Search for the cell housing the specified text and yield its [x, y] center coordinate. 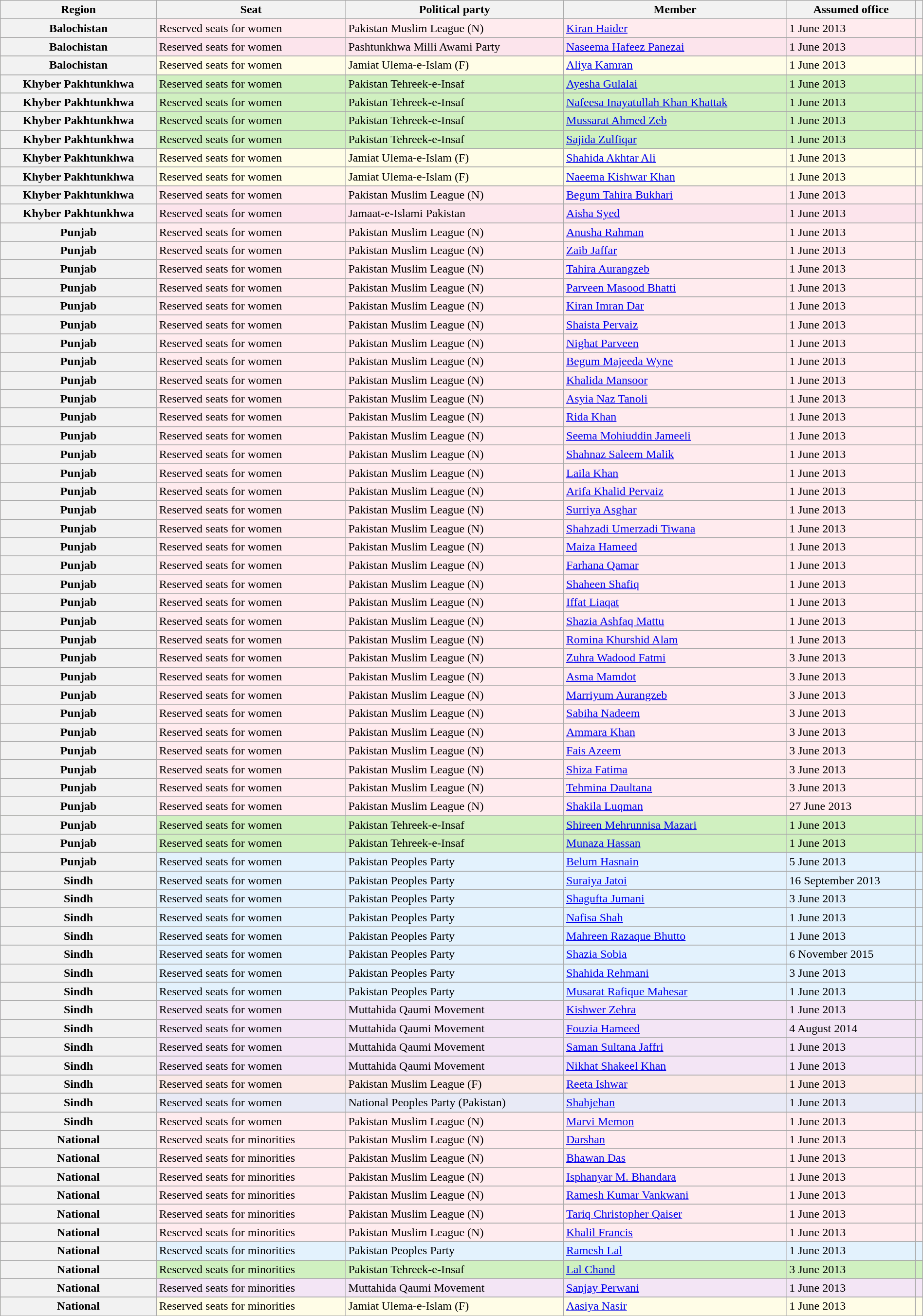
Political party [455, 10]
Rida Khan [675, 417]
Shireen Mehrunnisa Mazari [675, 825]
Seema Mohiuddin Jameeli [675, 436]
Shahida Rehmani [675, 973]
Marriyum Aurangzeb [675, 695]
Munaza Hassan [675, 843]
Shaheen Shafiq [675, 584]
Naseema Hafeez Panezai [675, 47]
Lal Chand [675, 1269]
Sanjay Perwani [675, 1288]
Iffat Liaqat [675, 603]
Kiran Imran Dar [675, 306]
Mahreen Razaque Bhutto [675, 936]
Shahzadi Umerzadi Tiwana [675, 528]
Marvi Memon [675, 1121]
Surriya Asghar [675, 510]
Shakila Luqman [675, 806]
Begum Tahira Bukhari [675, 195]
Aisha Syed [675, 213]
Tehmina Daultana [675, 787]
4 August 2014 [851, 1028]
Suraiya Jatoi [675, 880]
Ramesh Kumar Vankwani [675, 1195]
Naeema Kishwar Khan [675, 176]
Reeta Ishwar [675, 1084]
Nafisa Shah [675, 917]
Shaista Pervaiz [675, 325]
Saman Sultana Jaffri [675, 1047]
Romina Khurshid Alam [675, 640]
Ayesha Gulalai [675, 84]
Begum Majeeda Wyne [675, 362]
Shahnaz Saleem Malik [675, 454]
Nafeesa Inayatullah Khan Khattak [675, 102]
Shagufta Jumani [675, 899]
27 June 2013 [851, 806]
Musarat Rafique Mahesar [675, 991]
Ramesh Lal [675, 1251]
Shiza Fatima [675, 769]
Kiran Haider [675, 28]
Belum Hasnain [675, 862]
Khalida Mansoor [675, 380]
Maiza Hameed [675, 547]
Asyia Naz Tanoli [675, 399]
Seat [251, 10]
Nikhat Shakeel Khan [675, 1065]
Assumed office [851, 10]
Aasiya Nasir [675, 1306]
Pakistan Muslim League (F) [455, 1084]
Isphanyar M. Bhandara [675, 1177]
Ammara Khan [675, 732]
Member [675, 10]
Tahira Aurangzeb [675, 269]
Tariq Christopher Qaiser [675, 1214]
Pashtunkhwa Milli Awami Party [455, 47]
Mussarat Ahmed Zeb [675, 121]
Fais Azeem [675, 750]
Shazia Sobia [675, 954]
6 November 2015 [851, 954]
Arifa Khalid Pervaiz [675, 491]
Sabiha Nadeem [675, 713]
Farhana Qamar [675, 566]
Shazia Ashfaq Mattu [675, 621]
Shahida Akhtar Ali [675, 158]
Kishwer Zehra [675, 1010]
Nighat Parveen [675, 343]
Parveen Masood Bhatti [675, 288]
Laila Khan [675, 473]
Bhawan Das [675, 1158]
Zaib Jaffar [675, 251]
Asma Mamdot [675, 676]
16 September 2013 [851, 880]
Aliya Kamran [675, 65]
Fouzia Hameed [675, 1028]
National Peoples Party (Pakistan) [455, 1102]
Jamaat-e-Islami Pakistan [455, 213]
5 June 2013 [851, 862]
Sajida Zulfiqar [675, 139]
Khalil Francis [675, 1232]
Anusha Rahman [675, 232]
Shahjehan [675, 1102]
Darshan [675, 1140]
Region [78, 10]
Zuhra Wadood Fatmi [675, 658]
